Return (X, Y) of the center of cell containing provided text 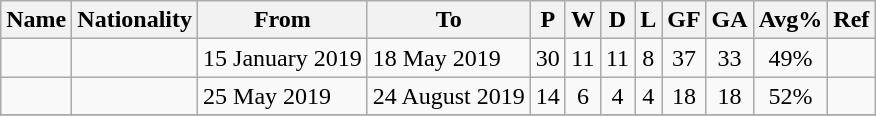
To (448, 20)
52% (790, 96)
P (548, 20)
Name (36, 20)
From (283, 20)
24 August 2019 (448, 96)
D (617, 20)
49% (790, 58)
6 (582, 96)
GA (730, 20)
15 January 2019 (283, 58)
8 (648, 58)
18 May 2019 (448, 58)
L (648, 20)
37 (684, 58)
W (582, 20)
GF (684, 20)
30 (548, 58)
Nationality (135, 20)
14 (548, 96)
25 May 2019 (283, 96)
33 (730, 58)
Avg% (790, 20)
Ref (852, 20)
